Scan for the cell matching the given text and deliver its (X, Y) coordinate at center. 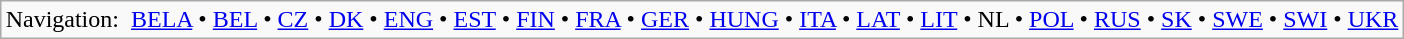
Navigation: BELA • BEL • CZ • DK • ENG • EST • FIN • FRA • GER • HUNG • ITA • LAT • LIT • NL • POL • RUS • SK • SWE • SWI • UKR (702, 20)
